Return the [x, y] coordinate for the center point of the cell that contains the specified text.  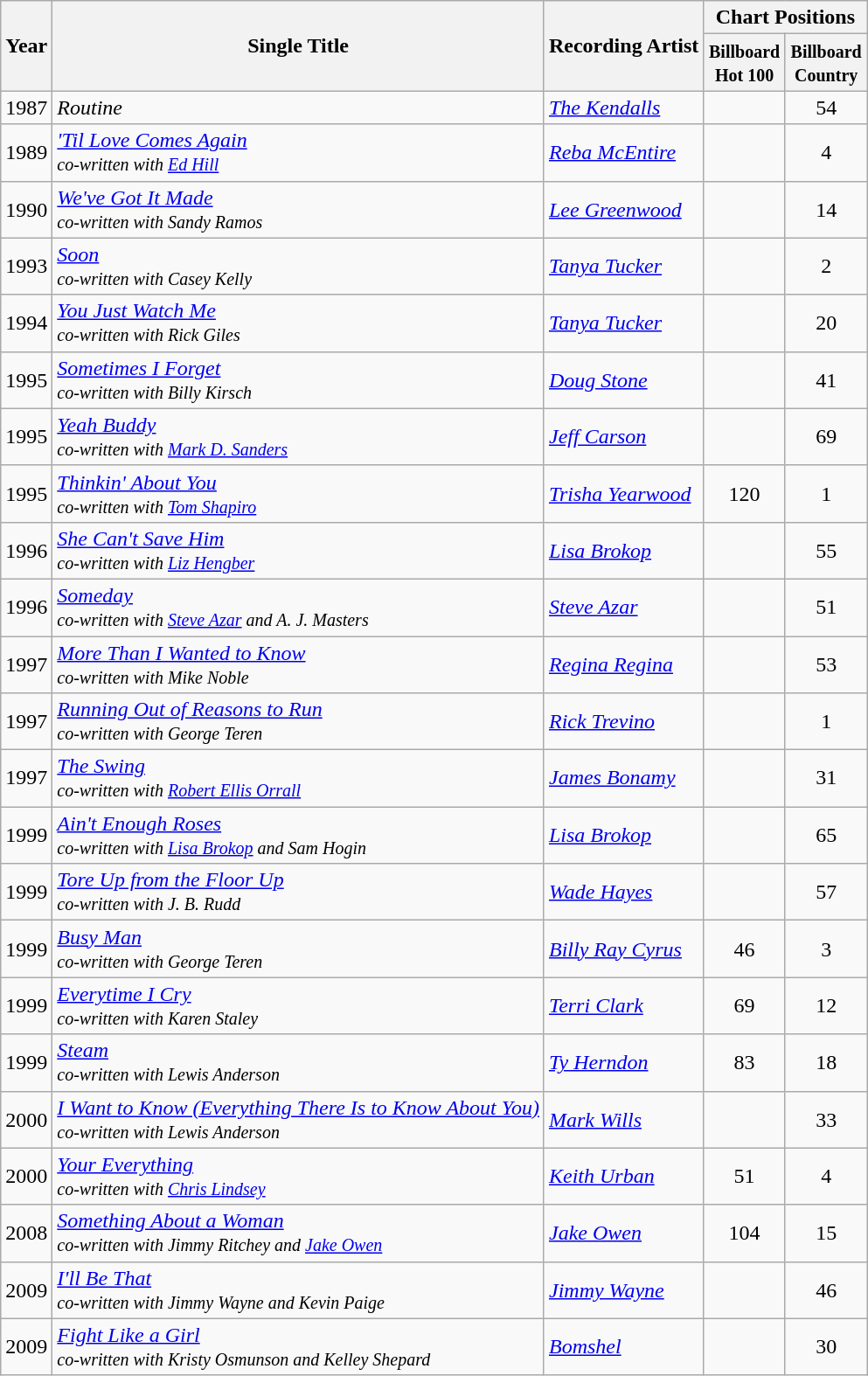
14 [826, 210]
30 [826, 1346]
Recording Artist [623, 45]
20 [826, 323]
Lee Greenwood [623, 210]
Billy Ray Cyrus [623, 949]
Tore Up from the Floor Up co-written with J. B. Rudd [299, 892]
Reba McEntire [623, 152]
Running Out of Reasons to Run co-written with George Teren [299, 722]
Soon co-written with Casey Kelly [299, 266]
33 [826, 1119]
Mark Wills [623, 1119]
Your Everything co-written with Chris Lindsey [299, 1177]
I'll Be That co-written with Jimmy Wayne and Kevin Paige [299, 1290]
'Til Love Comes Again co-written with Ed Hill [299, 152]
2008 [26, 1233]
Jimmy Wayne [623, 1290]
Jeff Carson [623, 437]
53 [826, 664]
The Kendalls [623, 108]
83 [745, 1063]
41 [826, 379]
Ty Herndon [623, 1063]
Terri Clark [623, 1005]
Trisha Yearwood [623, 493]
15 [826, 1233]
1987 [26, 108]
12 [826, 1005]
1990 [26, 210]
Fight Like a Girl co-written with Kristy Osmunson and Kelley Shepard [299, 1346]
Regina Regina [623, 664]
55 [826, 551]
1989 [26, 152]
Billboard Hot 100 [745, 63]
Steve Azar [623, 607]
Yeah Buddy co-written with Mark D. Sanders [299, 437]
31 [826, 778]
Sometimes I Forget co-written with Billy Kirsch [299, 379]
Chart Positions [785, 17]
Wade Hayes [623, 892]
Steam co-written with Lewis Anderson [299, 1063]
54 [826, 108]
57 [826, 892]
2 [826, 266]
Routine [299, 108]
Someday co-written with Steve Azar and A. J. Masters [299, 607]
Ain't Enough Roses co-written with Lisa Brokop and Sam Hogin [299, 836]
65 [826, 836]
Rick Trevino [623, 722]
James Bonamy [623, 778]
Single Title [299, 45]
Thinkin' About You co-written with Tom Shapiro [299, 493]
She Can't Save Him co-written with Liz Hengber [299, 551]
Billboard Country [826, 63]
More Than I Wanted to Know co-written with Mike Noble [299, 664]
Something About a Woman co-written with Jimmy Ritchey and Jake Owen [299, 1233]
We've Got It Made co-written with Sandy Ramos [299, 210]
3 [826, 949]
104 [745, 1233]
Bomshel [623, 1346]
Busy Man co-written with George Teren [299, 949]
Year [26, 45]
1994 [26, 323]
Doug Stone [623, 379]
Everytime I Cry co-written with Karen Staley [299, 1005]
You Just Watch Me co-written with Rick Giles [299, 323]
Jake Owen [623, 1233]
120 [745, 493]
18 [826, 1063]
Keith Urban [623, 1177]
1993 [26, 266]
I Want to Know (Everything There Is to Know About You) co-written with Lewis Anderson [299, 1119]
The Swing co-written with Robert Ellis Orrall [299, 778]
